Capture the cell that displays the provided text and extract its (X, Y) central coordinate. 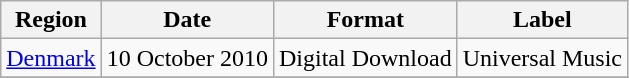
Universal Music (542, 58)
Format (365, 20)
Label (542, 20)
Region (51, 20)
Digital Download (365, 58)
10 October 2010 (187, 58)
Denmark (51, 58)
Date (187, 20)
